Provide the (X, Y) coordinate of the cell's center where the given text is located.  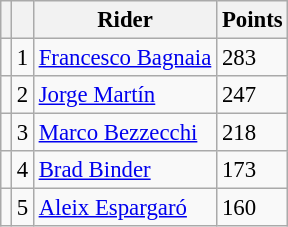
5 (22, 208)
Points (252, 20)
218 (252, 133)
Francesco Bagnaia (124, 58)
Brad Binder (124, 170)
2 (22, 95)
Rider (124, 20)
Jorge Martín (124, 95)
Marco Bezzecchi (124, 133)
Aleix Espargaró (124, 208)
283 (252, 58)
160 (252, 208)
173 (252, 170)
3 (22, 133)
1 (22, 58)
4 (22, 170)
247 (252, 95)
